Provide the (X, Y) coordinate of the cell's center where the given text is located.  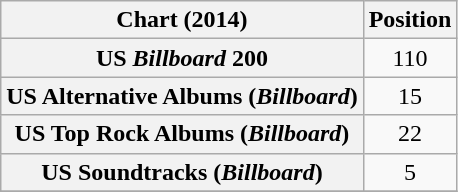
US Top Rock Albums (Billboard) (182, 134)
Position (410, 20)
110 (410, 58)
US Soundtracks (Billboard) (182, 172)
Chart (2014) (182, 20)
15 (410, 96)
5 (410, 172)
22 (410, 134)
US Alternative Albums (Billboard) (182, 96)
US Billboard 200 (182, 58)
